Scan for the cell matching the given text and deliver its [x, y] coordinate at center. 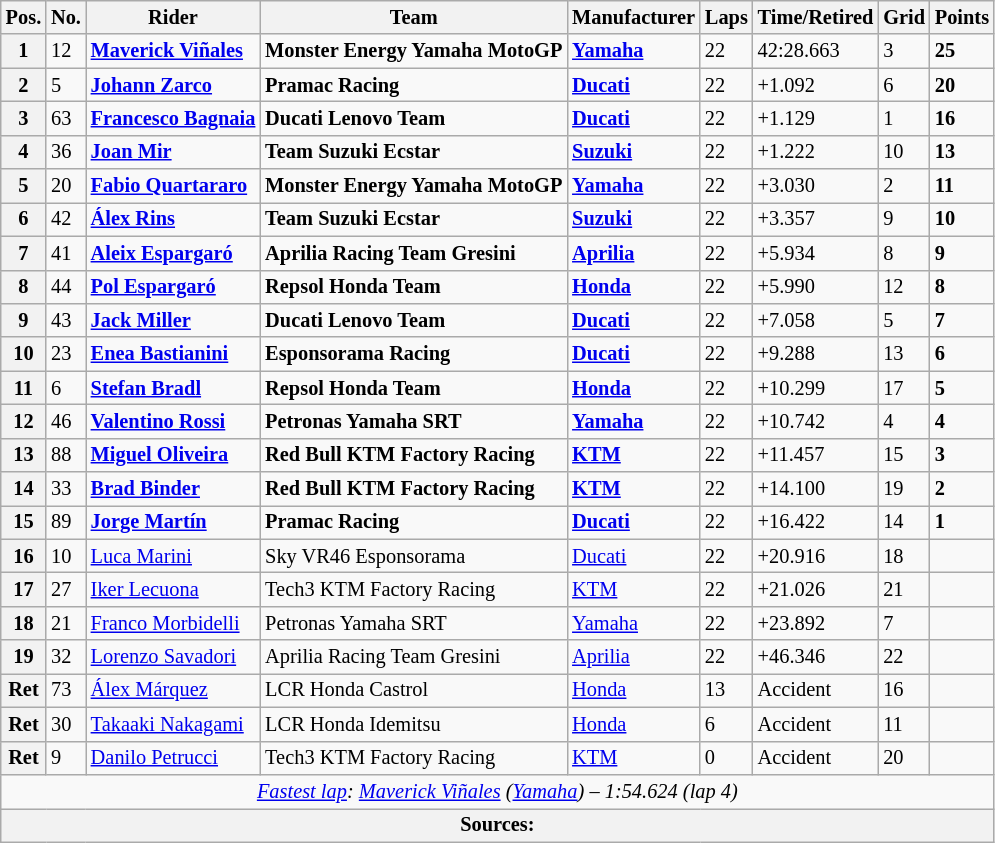
+1.092 [816, 85]
+3.030 [816, 186]
Grid [904, 17]
33 [66, 489]
+23.892 [816, 623]
Pos. [24, 17]
Francesco Bagnaia [173, 118]
41 [66, 253]
+11.457 [816, 455]
+20.916 [816, 556]
+46.346 [816, 657]
LCR Honda Idemitsu [414, 724]
+16.422 [816, 522]
Sky VR46 Esponsorama [414, 556]
+14.100 [816, 489]
Danilo Petrucci [173, 758]
89 [66, 522]
0 [726, 758]
+5.934 [816, 253]
Aleix Espargaró [173, 253]
23 [66, 354]
No. [66, 17]
36 [66, 152]
+5.990 [816, 287]
Manufacturer [634, 17]
Points [962, 17]
Brad Binder [173, 489]
+10.742 [816, 421]
63 [66, 118]
46 [66, 421]
Team [414, 17]
Time/Retired [816, 17]
Takaaki Nakagami [173, 724]
Luca Marini [173, 556]
Joan Mir [173, 152]
Iker Lecuona [173, 589]
+1.129 [816, 118]
Fabio Quartararo [173, 186]
+10.299 [816, 388]
Enea Bastianini [173, 354]
Lorenzo Savadori [173, 657]
Miguel Oliveira [173, 455]
44 [66, 287]
Laps [726, 17]
73 [66, 690]
+21.026 [816, 589]
Rider [173, 17]
25 [962, 51]
+9.288 [816, 354]
Sources: [498, 825]
Johann Zarco [173, 85]
+7.058 [816, 320]
Jack Miller [173, 320]
Stefan Bradl [173, 388]
Jorge Martín [173, 522]
Franco Morbidelli [173, 623]
Álex Rins [173, 219]
30 [66, 724]
+3.357 [816, 219]
+1.222 [816, 152]
27 [66, 589]
Fastest lap: Maverick Viñales (Yamaha) – 1:54.624 (lap 4) [498, 791]
LCR Honda Castrol [414, 690]
42 [66, 219]
32 [66, 657]
Valentino Rossi [173, 421]
43 [66, 320]
42:28.663 [816, 51]
88 [66, 455]
Maverick Viñales [173, 51]
Pol Espargaró [173, 287]
Álex Márquez [173, 690]
Esponsorama Racing [414, 354]
